Identify which cell holds the provided text, then report its [X, Y] central coordinate. 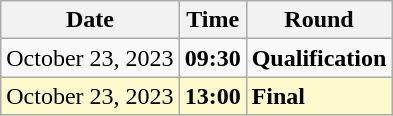
13:00 [212, 96]
09:30 [212, 58]
Qualification [319, 58]
Date [90, 20]
Round [319, 20]
Time [212, 20]
Final [319, 96]
